Pinpoint the cell where the given text exists, returning its (x, y) midpoint coordinate. 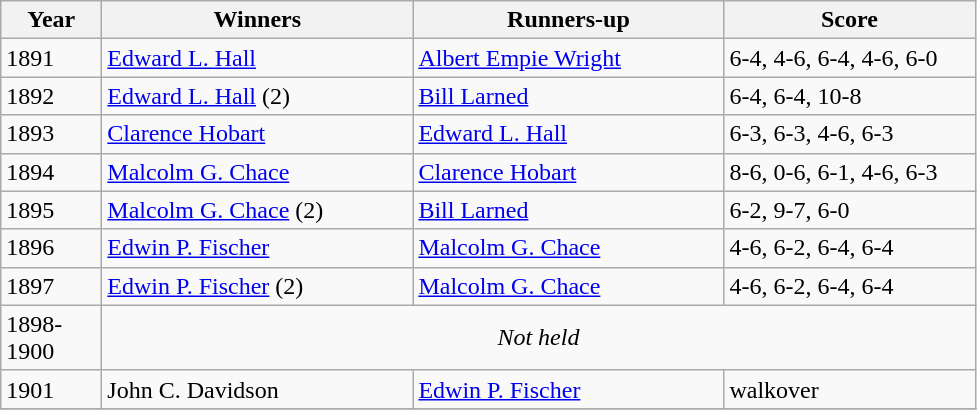
8-6, 0-6, 6-1, 4-6, 6-3 (850, 172)
1893 (52, 134)
Runners-up (568, 20)
1891 (52, 58)
Winners (258, 20)
6-4, 4-6, 6-4, 4-6, 6-0 (850, 58)
John C. Davidson (258, 389)
Not held (538, 338)
Malcolm G. Chace (2) (258, 210)
Edwin P. Fischer (2) (258, 286)
6-4, 6-4, 10-8 (850, 96)
Score (850, 20)
1894 (52, 172)
Albert Empie Wright (568, 58)
Edward L. Hall (2) (258, 96)
6-3, 6-3, 4-6, 6-3 (850, 134)
1895 (52, 210)
1901 (52, 389)
1898-1900 (52, 338)
walkover (850, 389)
1897 (52, 286)
Year (52, 20)
1892 (52, 96)
1896 (52, 248)
6-2, 9-7, 6-0 (850, 210)
